Identify which cell holds the provided text, then report its [X, Y] central coordinate. 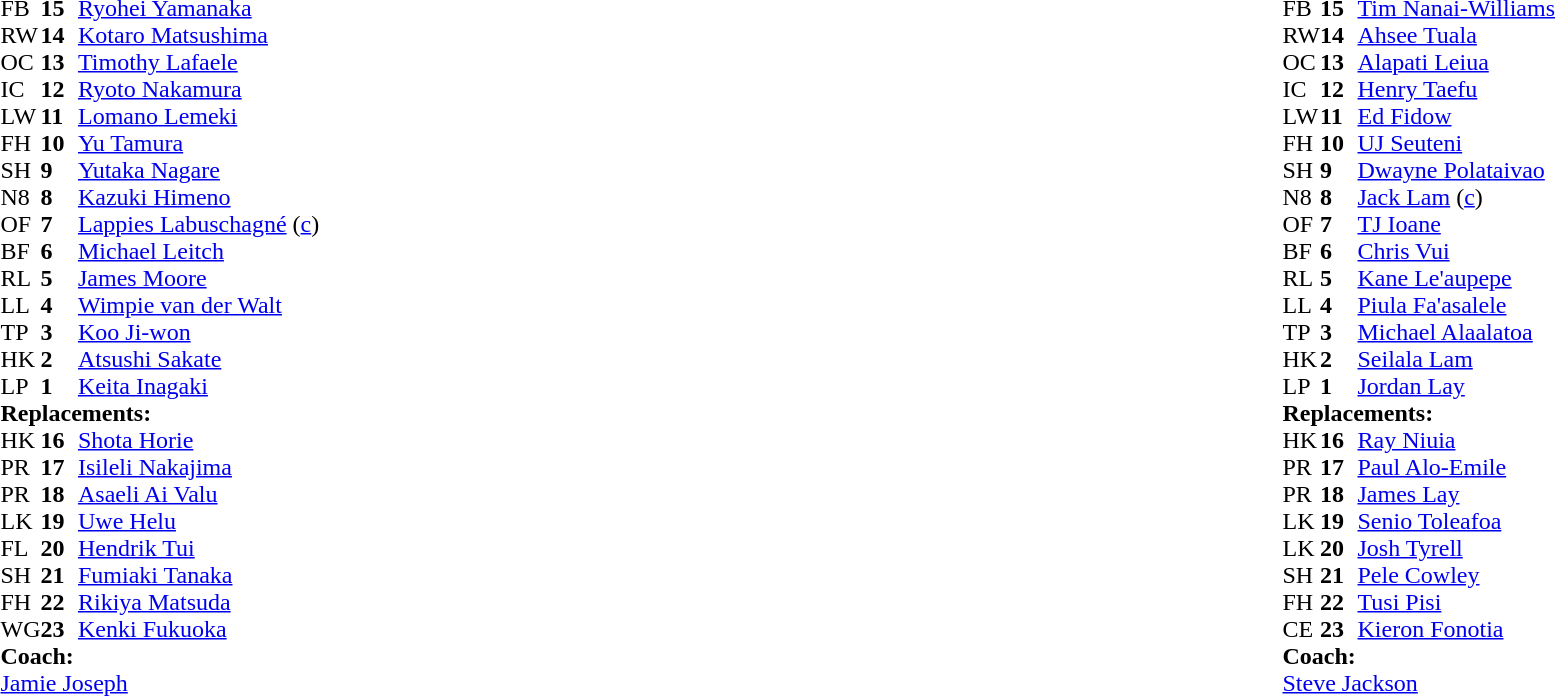
Asaeli Ai Valu [198, 494]
James Moore [198, 278]
Keita Inagaki [198, 386]
Kotaro Matsushima [198, 36]
Piula Fa'asalele [1456, 306]
Michael Alaalatoa [1456, 332]
Kazuki Himeno [198, 198]
Hendrik Tui [198, 548]
Kieron Fonotia [1456, 630]
UJ Seuteni [1456, 144]
Fumiaki Tanaka [198, 576]
Timothy Lafaele [198, 62]
Ryoto Nakamura [198, 90]
Koo Ji-won [198, 332]
FL [20, 548]
Ed Fidow [1456, 116]
Henry Taefu [1456, 90]
Ahsee Tuala [1456, 36]
Atsushi Sakate [198, 360]
Isileli Nakajima [198, 468]
Kane Le'aupepe [1456, 278]
Pele Cowley [1456, 576]
Jack Lam (c) [1456, 198]
Kenki Fukuoka [198, 630]
Rikiya Matsuda [198, 602]
TJ Ioane [1456, 224]
Josh Tyrell [1456, 548]
Michael Leitch [198, 252]
Wimpie van der Walt [198, 306]
Seilala Lam [1456, 360]
Alapati Leiua [1456, 62]
Shota Horie [198, 440]
Yutaka Nagare [198, 170]
Chris Vui [1456, 252]
Jordan Lay [1456, 386]
Dwayne Polataivao [1456, 170]
Senio Toleafoa [1456, 522]
Tusi Pisi [1456, 602]
James Lay [1456, 494]
Lomano Lemeki [198, 116]
Paul Alo-Emile [1456, 468]
Ray Niuia [1456, 440]
WG [20, 630]
Lappies Labuschagné (c) [198, 224]
Uwe Helu [198, 522]
CE [1302, 630]
Yu Tamura [198, 144]
